Pinpoint the cell where the given text exists, returning its (x, y) midpoint coordinate. 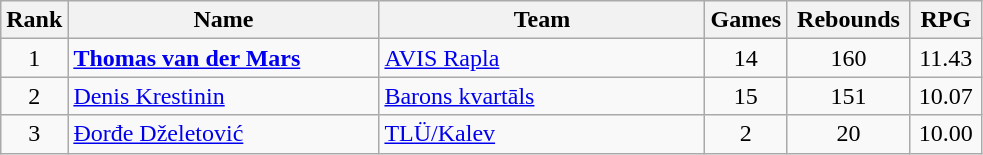
Thomas van der Mars (224, 58)
10.00 (946, 134)
11.43 (946, 58)
AVIS Rapla (542, 58)
Team (542, 20)
RPG (946, 20)
TLÜ/Kalev (542, 134)
3 (34, 134)
Name (224, 20)
15 (746, 96)
160 (849, 58)
Đorđe Dželetović (224, 134)
151 (849, 96)
Rank (34, 20)
1 (34, 58)
14 (746, 58)
20 (849, 134)
Denis Krestinin (224, 96)
Games (746, 20)
10.07 (946, 96)
Rebounds (849, 20)
Barons kvartāls (542, 96)
